Determine the [x, y] coordinate at the center of the cell enclosing the given text.  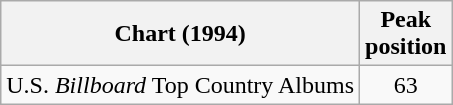
63 [406, 85]
Chart (1994) [180, 34]
Peakposition [406, 34]
U.S. Billboard Top Country Albums [180, 85]
